Scan for the cell matching the given text and deliver its (x, y) coordinate at center. 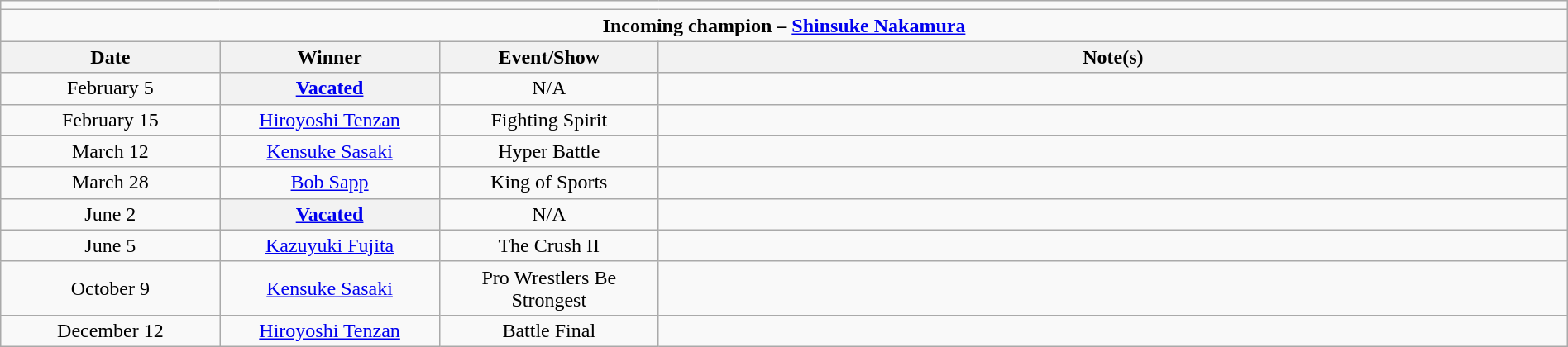
Bob Sapp (329, 183)
Kazuyuki Fujita (329, 245)
February 15 (111, 120)
June 5 (111, 245)
February 5 (111, 88)
Date (111, 57)
June 2 (111, 214)
March 28 (111, 183)
Note(s) (1113, 57)
Fighting Spirit (549, 120)
Hyper Battle (549, 151)
Incoming champion – Shinsuke Nakamura (784, 26)
Event/Show (549, 57)
Pro Wrestlers Be Strongest (549, 288)
March 12 (111, 151)
December 12 (111, 330)
Battle Final (549, 330)
King of Sports (549, 183)
October 9 (111, 288)
The Crush II (549, 245)
Winner (329, 57)
